Identify which cell holds the provided text, then report its [x, y] central coordinate. 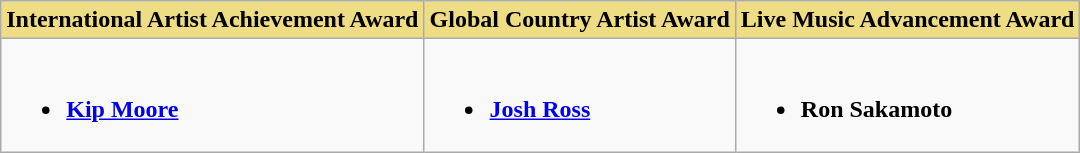
International Artist Achievement Award [212, 20]
Ron Sakamoto [908, 96]
Josh Ross [580, 96]
Kip Moore [212, 96]
Live Music Advancement Award [908, 20]
Global Country Artist Award [580, 20]
